For the text-containing cell, return its midpoint in [X, Y] coordinate format. 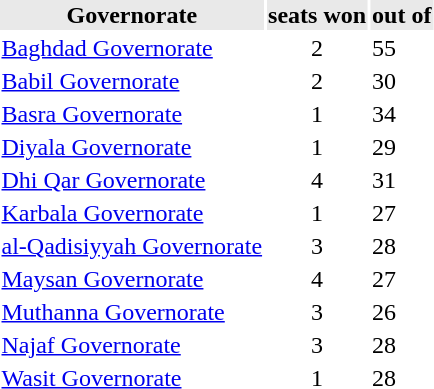
Dhi Qar Governorate [132, 180]
31 [402, 180]
seats won [318, 15]
Karbala Governorate [132, 213]
29 [402, 147]
Governorate [132, 15]
Babil Governorate [132, 81]
out of [402, 15]
Muthanna Governorate [132, 312]
Maysan Governorate [132, 279]
Diyala Governorate [132, 147]
Basra Governorate [132, 114]
55 [402, 48]
Baghdad Governorate [132, 48]
30 [402, 81]
34 [402, 114]
al-Qadisiyyah Governorate [132, 246]
Najaf Governorate [132, 345]
26 [402, 312]
